Detect which cell encompasses the target text, then output its (x, y) center coordinate. 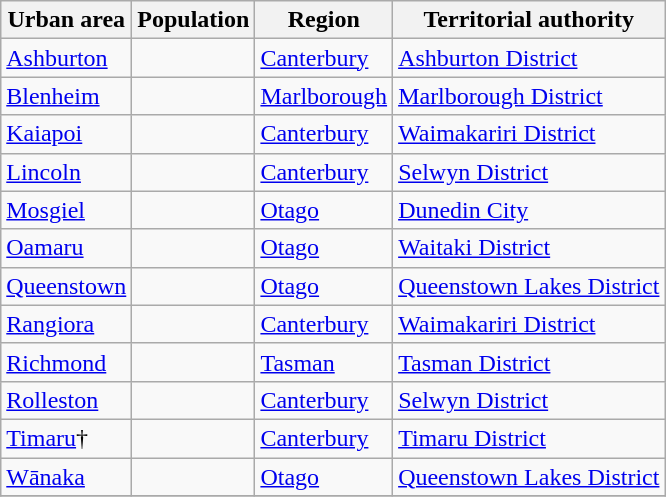
Richmond (66, 362)
Ashburton (66, 58)
Timaru District (529, 438)
Timaru† (66, 438)
Population (194, 20)
Blenheim (66, 96)
Rangiora (66, 324)
Wānaka (66, 477)
Marlborough District (529, 96)
Ashburton District (529, 58)
Territorial authority (529, 20)
Rolleston (66, 400)
Oamaru (66, 248)
Marlborough (324, 96)
Region (324, 20)
Tasman (324, 362)
Tasman District (529, 362)
Lincoln (66, 172)
Mosgiel (66, 210)
Dunedin City (529, 210)
Urban area (66, 20)
Kaiapoi (66, 134)
Queenstown (66, 286)
Waitaki District (529, 248)
